For the text-containing cell, return its midpoint in [X, Y] coordinate format. 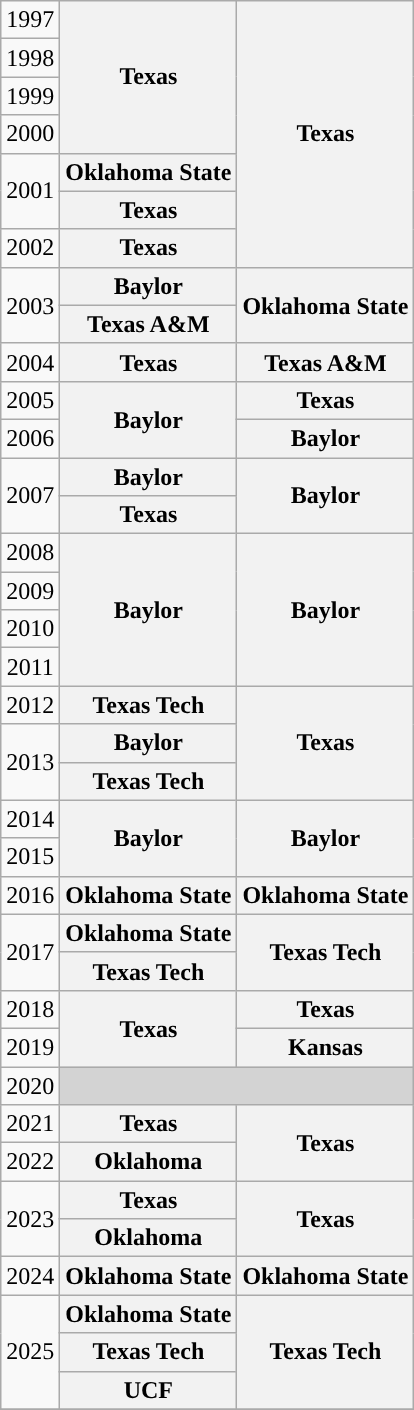
2011 [30, 667]
1997 [30, 20]
2021 [30, 1124]
2004 [30, 362]
1999 [30, 96]
2024 [30, 1276]
2016 [30, 895]
2015 [30, 857]
2018 [30, 1009]
2017 [30, 952]
2014 [30, 819]
Kansas [326, 1047]
2009 [30, 591]
2023 [30, 1219]
2022 [30, 1162]
2005 [30, 400]
2001 [30, 191]
2020 [30, 1085]
2007 [30, 496]
2010 [30, 629]
2000 [30, 134]
2003 [30, 305]
2019 [30, 1047]
2013 [30, 762]
2012 [30, 705]
UCF [148, 1390]
2008 [30, 553]
2002 [30, 248]
2025 [30, 1352]
2006 [30, 438]
1998 [30, 58]
